Find where the given text appears and provide that cell's center as (x, y) coordinate. 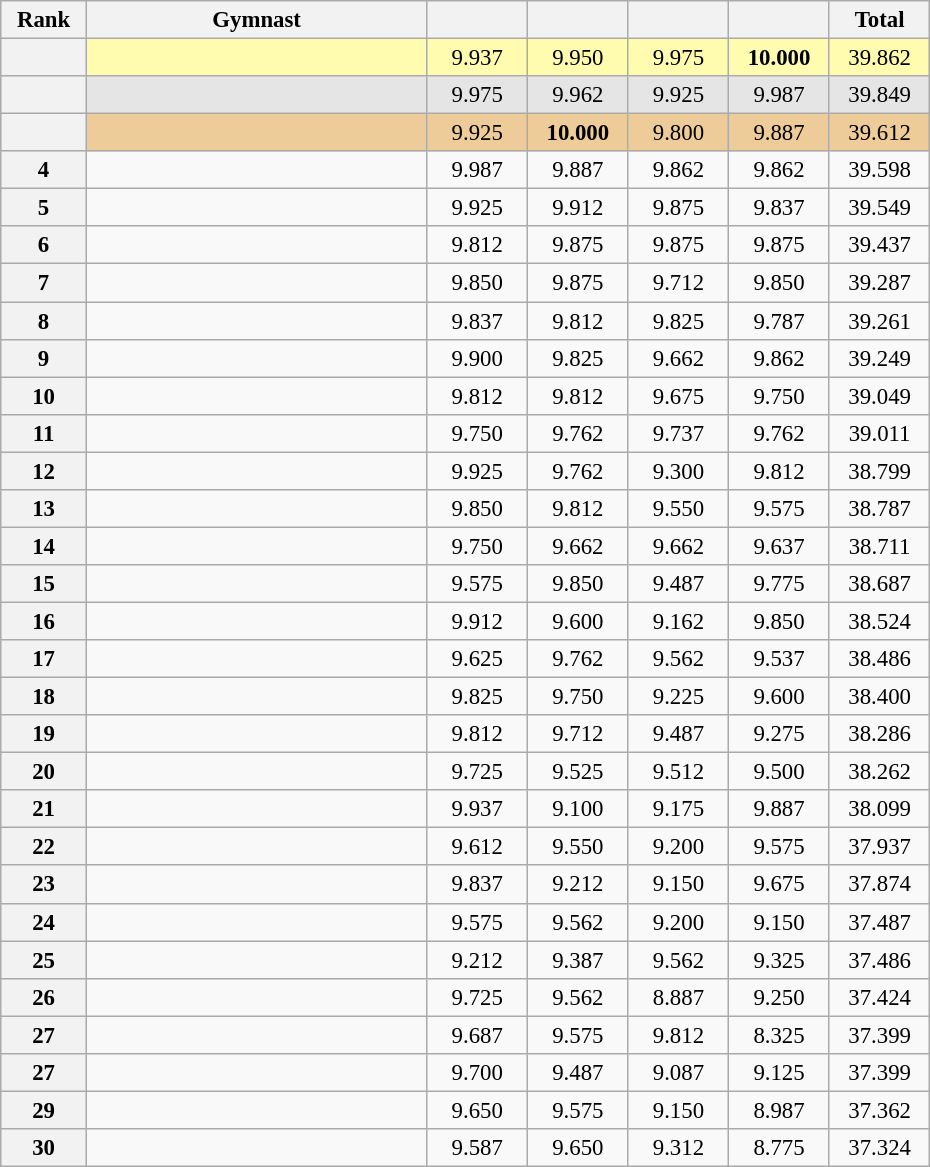
9.300 (678, 471)
9.525 (578, 772)
38.524 (880, 621)
9.587 (478, 1148)
20 (44, 772)
19 (44, 734)
Total (880, 20)
39.598 (880, 170)
9.250 (780, 997)
17 (44, 659)
8.987 (780, 1110)
9.512 (678, 772)
39.249 (880, 358)
37.487 (880, 922)
9.800 (678, 133)
12 (44, 471)
9.900 (478, 358)
26 (44, 997)
9.387 (578, 960)
9.700 (478, 1073)
38.400 (880, 697)
9.537 (780, 659)
9.625 (478, 659)
13 (44, 509)
38.711 (880, 546)
39.612 (880, 133)
9.225 (678, 697)
8.887 (678, 997)
9.637 (780, 546)
30 (44, 1148)
6 (44, 245)
39.049 (880, 396)
9 (44, 358)
8.325 (780, 1035)
9.087 (678, 1073)
38.799 (880, 471)
23 (44, 885)
29 (44, 1110)
Rank (44, 20)
37.324 (880, 1148)
37.874 (880, 885)
9.962 (578, 95)
39.261 (880, 321)
9.500 (780, 772)
9.775 (780, 584)
37.424 (880, 997)
11 (44, 433)
8.775 (780, 1148)
9.175 (678, 809)
24 (44, 922)
39.287 (880, 283)
38.787 (880, 509)
9.325 (780, 960)
9.950 (578, 58)
38.262 (880, 772)
5 (44, 208)
38.687 (880, 584)
39.862 (880, 58)
22 (44, 847)
18 (44, 697)
16 (44, 621)
39.011 (880, 433)
9.162 (678, 621)
4 (44, 170)
9.100 (578, 809)
9.612 (478, 847)
14 (44, 546)
10 (44, 396)
8 (44, 321)
25 (44, 960)
38.099 (880, 809)
39.549 (880, 208)
38.486 (880, 659)
21 (44, 809)
9.687 (478, 1035)
39.437 (880, 245)
9.125 (780, 1073)
37.486 (880, 960)
9.737 (678, 433)
9.787 (780, 321)
37.362 (880, 1110)
7 (44, 283)
Gymnast (256, 20)
9.275 (780, 734)
37.937 (880, 847)
38.286 (880, 734)
9.312 (678, 1148)
39.849 (880, 95)
15 (44, 584)
